From the cell containing the given text, extract its center point as (X, Y) coordinate. 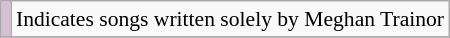
Indicates songs written solely by Meghan Trainor (230, 19)
